Provide the (x, y) coordinate of the cell's center where the given text is located.  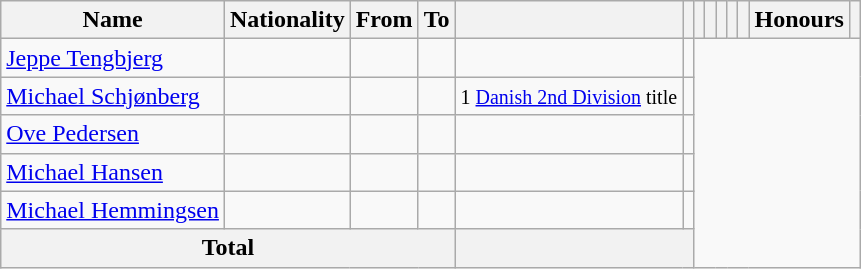
Michael Schjønberg (113, 96)
To (436, 20)
Michael Hemmingsen (113, 210)
Jeppe Tengbjerg (113, 58)
Name (113, 20)
Nationality (287, 20)
From (384, 20)
Michael Hansen (113, 172)
Ove Pedersen (113, 134)
Honours (799, 20)
Total (228, 248)
1 Danish 2nd Division title (569, 96)
